Return (x, y) of the center of cell containing provided text 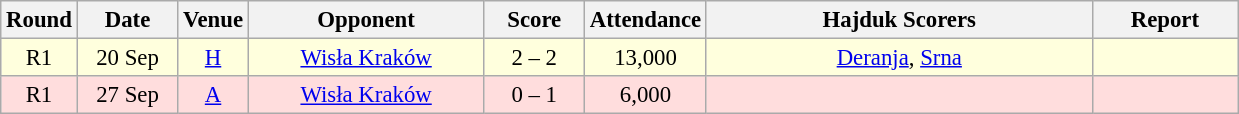
Score (534, 20)
20 Sep (128, 58)
6,000 (646, 95)
Deranja, Srna (899, 58)
Report (1165, 20)
2 – 2 (534, 58)
Opponent (366, 20)
Attendance (646, 20)
Hajduk Scorers (899, 20)
Date (128, 20)
Round (39, 20)
0 – 1 (534, 95)
27 Sep (128, 95)
13,000 (646, 58)
Venue (214, 20)
A (214, 95)
H (214, 58)
